From the cell containing the given text, extract its center point as [X, Y] coordinate. 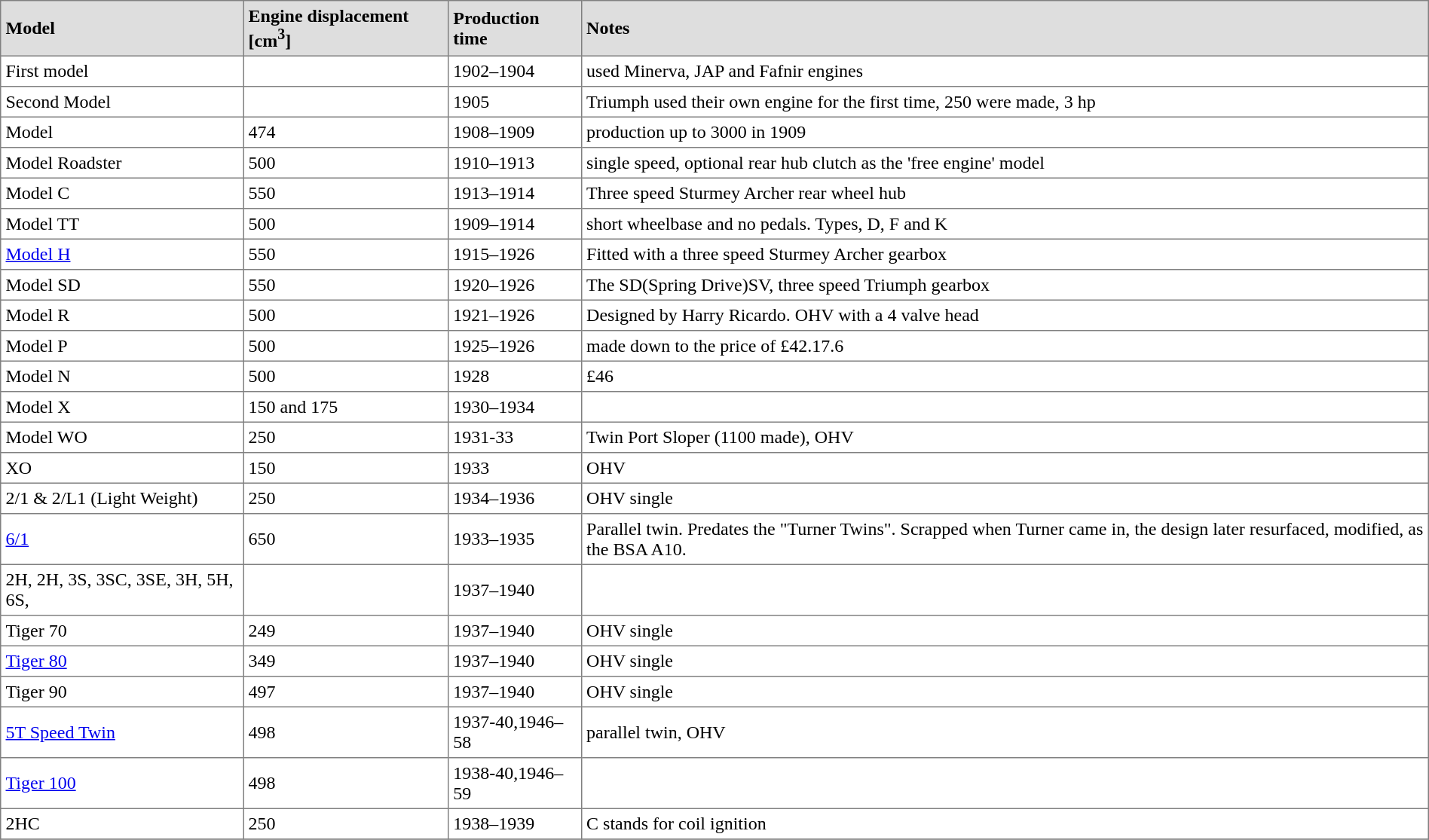
249 [346, 631]
Engine displacement [cm3] [346, 29]
1905 [516, 102]
made down to the price of £42.17.6 [1005, 346]
Model R [122, 316]
6/1 [122, 539]
Tiger 90 [122, 692]
497 [346, 692]
1928 [516, 377]
Model X [122, 407]
short wheelbase and no pedals. Types, D, F and K [1005, 224]
1910–1913 [516, 163]
1902–1904 [516, 72]
650 [346, 539]
1930–1934 [516, 407]
Three speed Sturmey Archer rear wheel hub [1005, 194]
Twin Port Sloper (1100 made), OHV [1005, 438]
Designed by Harry Ricardo. OHV with a 4 valve head [1005, 316]
349 [346, 661]
Model N [122, 377]
Notes [1005, 29]
2HC [122, 824]
Tiger 80 [122, 661]
OHV [1005, 468]
5T Speed Twin [122, 733]
Tiger 100 [122, 783]
Model WO [122, 438]
parallel twin, OHV [1005, 733]
Model TT [122, 224]
1908–1909 [516, 133]
1938-40,1946–59 [516, 783]
Model H [122, 255]
Model P [122, 346]
1909–1914 [516, 224]
Model Roadster [122, 163]
Model SD [122, 285]
150 and 175 [346, 407]
1934–1936 [516, 499]
1937-40,1946–58 [516, 733]
1913–1914 [516, 194]
1933 [516, 468]
1920–1926 [516, 285]
Second Model [122, 102]
1931-33 [516, 438]
2H, 2H, 3S, 3SC, 3SE, 3H, 5H, 6S, [122, 591]
production up to 3000 in 1909 [1005, 133]
2/1 & 2/L1 (Light Weight) [122, 499]
1938–1939 [516, 824]
used Minerva, JAP and Fafnir engines [1005, 72]
XO [122, 468]
The SD(Spring Drive)SV, three speed Triumph gearbox [1005, 285]
150 [346, 468]
474 [346, 133]
First model [122, 72]
Parallel twin. Predates the "Turner Twins". Scrapped when Turner came in, the design later resurfaced, modified, as the BSA A10. [1005, 539]
£46 [1005, 377]
1933–1935 [516, 539]
Model C [122, 194]
1925–1926 [516, 346]
Fitted with a three speed Sturmey Archer gearbox [1005, 255]
Production time [516, 29]
Triumph used their own engine for the first time, 250 were made, 3 hp [1005, 102]
1921–1926 [516, 316]
single speed, optional rear hub clutch as the 'free engine' model [1005, 163]
Tiger 70 [122, 631]
1915–1926 [516, 255]
C stands for coil ignition [1005, 824]
